Determine the (X, Y) coordinate at the center of the cell enclosing the given text.  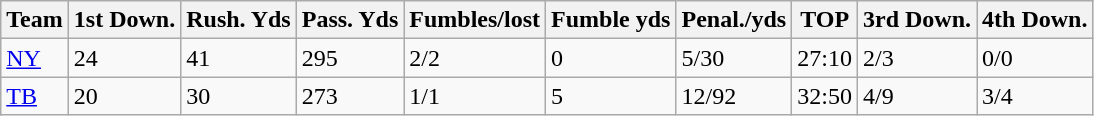
Penal./yds (734, 20)
3rd Down. (916, 20)
4th Down. (1035, 20)
1/1 (475, 96)
0/0 (1035, 58)
Pass. Yds (350, 20)
0 (611, 58)
295 (350, 58)
2/2 (475, 58)
Rush. Yds (239, 20)
4/9 (916, 96)
273 (350, 96)
41 (239, 58)
5 (611, 96)
TOP (825, 20)
3/4 (1035, 96)
24 (124, 58)
30 (239, 96)
NY (35, 58)
Team (35, 20)
TB (35, 96)
2/3 (916, 58)
12/92 (734, 96)
32:50 (825, 96)
Fumble yds (611, 20)
20 (124, 96)
5/30 (734, 58)
Fumbles/lost (475, 20)
27:10 (825, 58)
1st Down. (124, 20)
